Locate the cell with the specified text and output its (x, y) center coordinate. 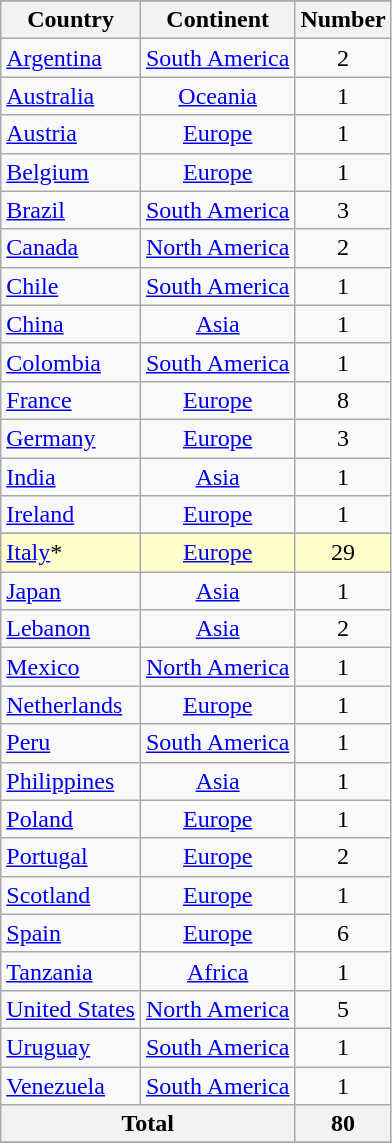
Japan (71, 591)
Poland (71, 819)
Portugal (71, 857)
Netherlands (71, 705)
Germany (71, 438)
United States (71, 1009)
Venezuela (71, 1085)
Mexico (71, 667)
Brazil (71, 210)
Tanzania (71, 971)
80 (343, 1124)
Spain (71, 933)
Argentina (71, 58)
Philippines (71, 781)
8 (343, 400)
Lebanon (71, 629)
Uruguay (71, 1047)
Chile (71, 286)
Ireland (71, 515)
Colombia (71, 362)
Country (71, 20)
Italy* (71, 553)
Scotland (71, 895)
China (71, 324)
Austria (71, 134)
Total (148, 1124)
Australia (71, 96)
Number (343, 20)
6 (343, 933)
5 (343, 1009)
Peru (71, 743)
Continent (217, 20)
Oceania (217, 96)
29 (343, 553)
Canada (71, 248)
India (71, 477)
France (71, 400)
Africa (217, 971)
Belgium (71, 172)
